Search for the cell housing the specified text and yield its [X, Y] center coordinate. 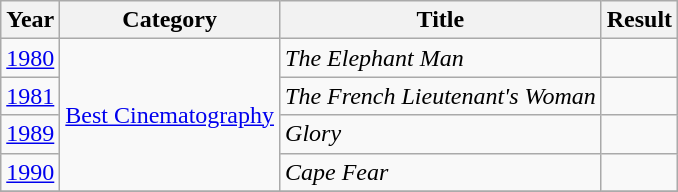
Year [30, 20]
Cape Fear [441, 172]
1989 [30, 134]
Title [441, 20]
Result [639, 20]
1980 [30, 58]
Category [170, 20]
The French Lieutenant's Woman [441, 96]
Best Cinematography [170, 115]
1981 [30, 96]
The Elephant Man [441, 58]
1990 [30, 172]
Glory [441, 134]
